Output the (x, y) coordinate of the center of the cell containing the given text.  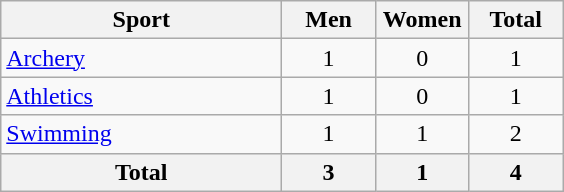
Archery (142, 58)
3 (329, 172)
Athletics (142, 96)
2 (516, 134)
4 (516, 172)
Men (329, 20)
Swimming (142, 134)
Sport (142, 20)
Women (422, 20)
